Pinpoint the cell where the given text exists, returning its (X, Y) midpoint coordinate. 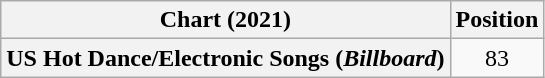
Chart (2021) (226, 20)
US Hot Dance/Electronic Songs (Billboard) (226, 58)
Position (497, 20)
83 (497, 58)
